Locate the cell with the specified text and output its (X, Y) center coordinate. 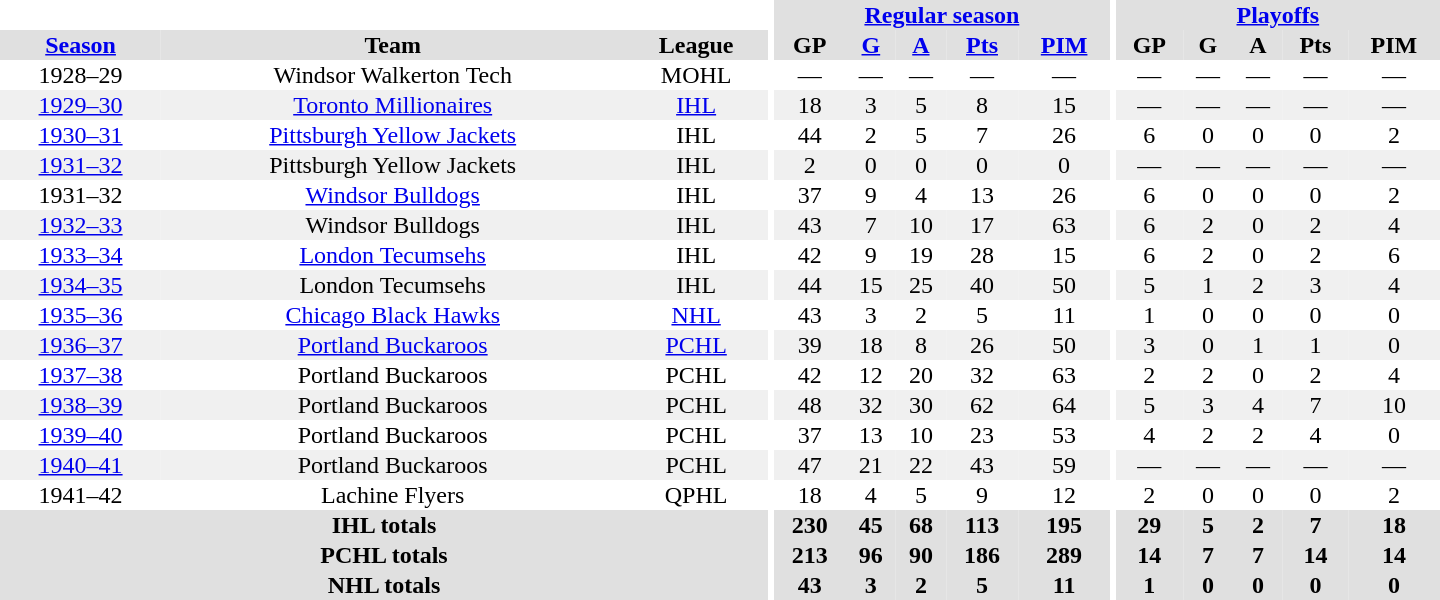
QPHL (696, 495)
Lachine Flyers (392, 495)
23 (982, 435)
59 (1064, 465)
1934–35 (80, 285)
IHL totals (384, 525)
21 (871, 465)
39 (810, 345)
Season (80, 45)
25 (921, 285)
17 (982, 225)
1940–41 (80, 465)
Windsor Walkerton Tech (392, 75)
20 (921, 375)
Team (392, 45)
113 (982, 525)
96 (871, 555)
30 (921, 405)
NHL totals (384, 585)
Playoffs (1278, 15)
1936–37 (80, 345)
90 (921, 555)
League (696, 45)
NHL (696, 315)
289 (1064, 555)
186 (982, 555)
1929–30 (80, 105)
1928–29 (80, 75)
48 (810, 405)
Regular season (942, 15)
64 (1064, 405)
195 (1064, 525)
19 (921, 255)
Chicago Black Hawks (392, 315)
68 (921, 525)
213 (810, 555)
1935–36 (80, 315)
45 (871, 525)
230 (810, 525)
53 (1064, 435)
1941–42 (80, 495)
1932–33 (80, 225)
28 (982, 255)
1933–34 (80, 255)
47 (810, 465)
40 (982, 285)
MOHL (696, 75)
PCHL totals (384, 555)
1930–31 (80, 135)
29 (1150, 525)
1937–38 (80, 375)
62 (982, 405)
22 (921, 465)
1939–40 (80, 435)
1938–39 (80, 405)
Toronto Millionaires (392, 105)
